Return (X, Y) of the center of cell containing provided text 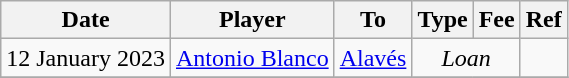
Loan (466, 58)
Ref (544, 20)
Date (86, 20)
To (373, 20)
Type (442, 20)
Fee (496, 20)
12 January 2023 (86, 58)
Alavés (373, 58)
Antonio Blanco (252, 58)
Player (252, 20)
